Identify which cell holds the provided text, then report its (x, y) central coordinate. 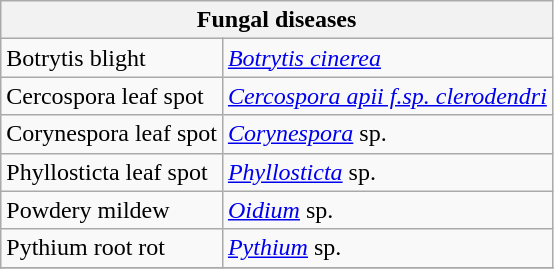
Corynespora sp. (387, 134)
Cercospora apii f.sp. clerodendri (387, 96)
Cercospora leaf spot (112, 96)
Pythium sp. (387, 248)
Pythium root rot (112, 248)
Botrytis blight (112, 58)
Oidium sp. (387, 210)
Botrytis cinerea (387, 58)
Fungal diseases (277, 20)
Phyllosticta leaf spot (112, 172)
Phyllosticta sp. (387, 172)
Corynespora leaf spot (112, 134)
Powdery mildew (112, 210)
